Scan for the cell matching the given text and deliver its [X, Y] coordinate at center. 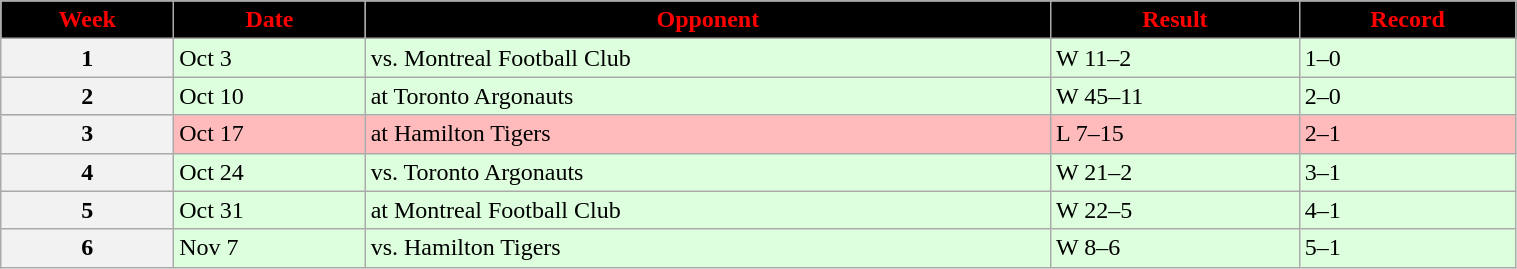
Week [88, 20]
6 [88, 248]
Oct 31 [270, 210]
vs. Hamilton Tigers [708, 248]
Opponent [708, 20]
Record [1408, 20]
W 45–11 [1174, 96]
L 7–15 [1174, 134]
2–0 [1408, 96]
Oct 3 [270, 58]
3 [88, 134]
Nov 7 [270, 248]
1–0 [1408, 58]
2–1 [1408, 134]
at Toronto Argonauts [708, 96]
2 [88, 96]
Oct 10 [270, 96]
vs. Montreal Football Club [708, 58]
4 [88, 172]
W 11–2 [1174, 58]
W 8–6 [1174, 248]
1 [88, 58]
Date [270, 20]
at Hamilton Tigers [708, 134]
Oct 24 [270, 172]
at Montreal Football Club [708, 210]
vs. Toronto Argonauts [708, 172]
Oct 17 [270, 134]
3–1 [1408, 172]
5–1 [1408, 248]
5 [88, 210]
W 22–5 [1174, 210]
Result [1174, 20]
W 21–2 [1174, 172]
4–1 [1408, 210]
